Detect which cell encompasses the target text, then output its [x, y] center coordinate. 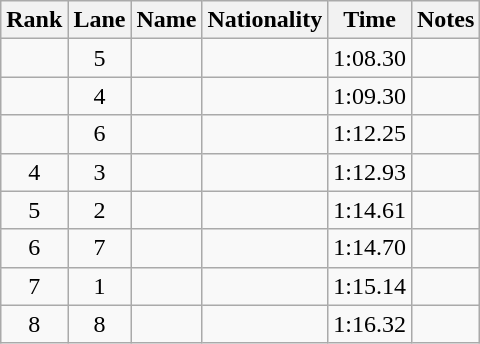
Name [166, 20]
1:12.25 [370, 134]
1:09.30 [370, 96]
Time [370, 20]
2 [100, 210]
1:08.30 [370, 58]
Rank [34, 20]
Notes [445, 20]
Lane [100, 20]
1:14.61 [370, 210]
1 [100, 286]
1:14.70 [370, 248]
1:12.93 [370, 172]
Nationality [265, 20]
1:16.32 [370, 324]
1:15.14 [370, 286]
3 [100, 172]
